Output the (X, Y) coordinate of the center of the cell containing the given text.  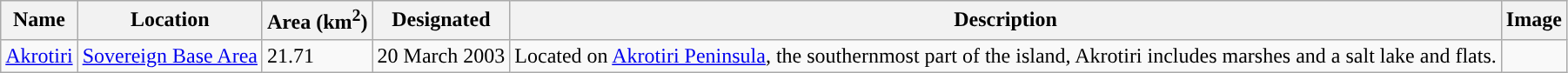
Image (1533, 21)
Location (170, 21)
Designated (441, 21)
21.71 (317, 56)
Sovereign Base Area (170, 56)
Located on Akrotiri Peninsula, the southernmost part of the island, Akrotiri includes marshes and a salt lake and flats. (1006, 56)
Akrotiri (39, 56)
Description (1006, 21)
20 March 2003 (441, 56)
Name (39, 21)
Area (km2) (317, 21)
